Output the (X, Y) coordinate of the center of the cell containing the given text.  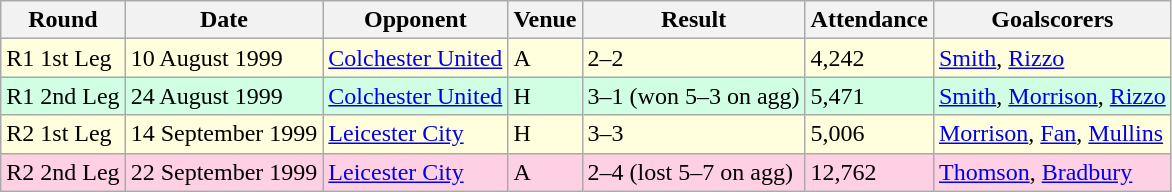
22 September 1999 (224, 172)
Date (224, 20)
Morrison, Fan, Mullins (1052, 134)
Result (694, 20)
Smith, Rizzo (1052, 58)
24 August 1999 (224, 96)
3–1 (won 5–3 on agg) (694, 96)
Goalscorers (1052, 20)
R1 1st Leg (63, 58)
Smith, Morrison, Rizzo (1052, 96)
2–2 (694, 58)
12,762 (869, 172)
5,471 (869, 96)
14 September 1999 (224, 134)
Opponent (416, 20)
R2 1st Leg (63, 134)
R1 2nd Leg (63, 96)
Venue (545, 20)
Thomson, Bradbury (1052, 172)
10 August 1999 (224, 58)
3–3 (694, 134)
Attendance (869, 20)
5,006 (869, 134)
R2 2nd Leg (63, 172)
4,242 (869, 58)
Round (63, 20)
2–4 (lost 5–7 on agg) (694, 172)
